Scan for the cell matching the given text and deliver its [x, y] coordinate at center. 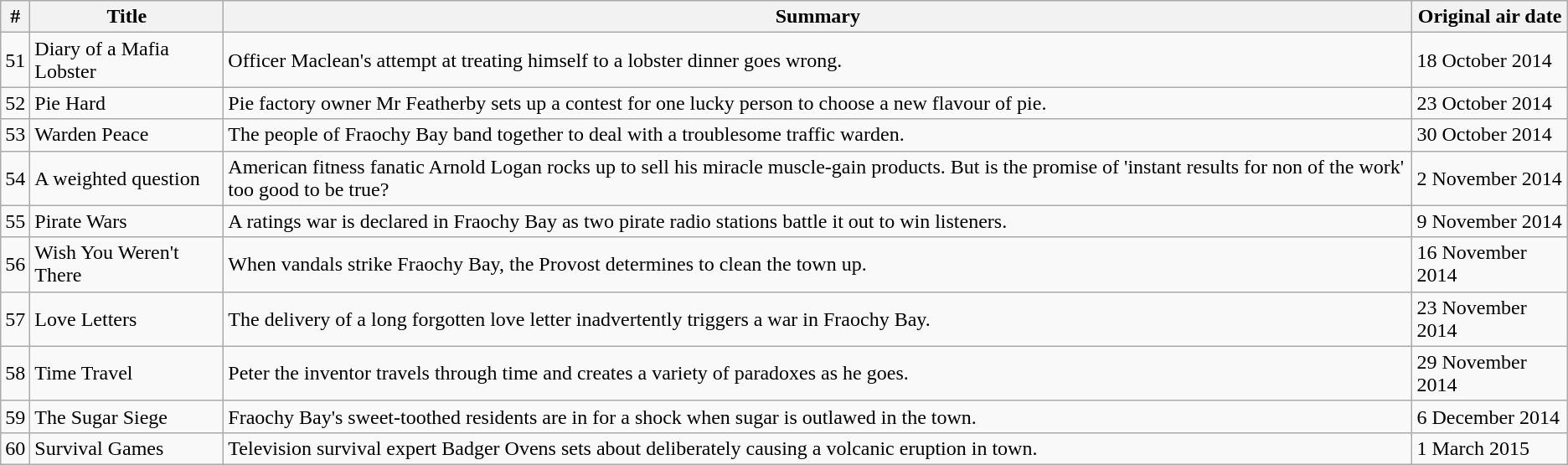
A weighted question [127, 178]
6 December 2014 [1489, 416]
When vandals strike Fraochy Bay, the Provost determines to clean the town up. [818, 265]
Love Letters [127, 318]
29 November 2014 [1489, 374]
Pie Hard [127, 103]
A ratings war is declared in Fraochy Bay as two pirate radio stations battle it out to win listeners. [818, 221]
23 October 2014 [1489, 103]
Diary of a Mafia Lobster [127, 60]
23 November 2014 [1489, 318]
Pie factory owner Mr Featherby sets up a contest for one lucky person to choose a new flavour of pie. [818, 103]
53 [15, 135]
Television survival expert Badger Ovens sets about deliberately causing a volcanic eruption in town. [818, 448]
Wish You Weren't There [127, 265]
9 November 2014 [1489, 221]
Officer Maclean's attempt at treating himself to a lobster dinner goes wrong. [818, 60]
60 [15, 448]
Time Travel [127, 374]
55 [15, 221]
54 [15, 178]
Survival Games [127, 448]
The Sugar Siege [127, 416]
2 November 2014 [1489, 178]
1 March 2015 [1489, 448]
30 October 2014 [1489, 135]
# [15, 17]
52 [15, 103]
51 [15, 60]
The delivery of a long forgotten love letter inadvertently triggers a war in Fraochy Bay. [818, 318]
Title [127, 17]
18 October 2014 [1489, 60]
Warden Peace [127, 135]
16 November 2014 [1489, 265]
Peter the inventor travels through time and creates a variety of paradoxes as he goes. [818, 374]
The people of Fraochy Bay band together to deal with a troublesome traffic warden. [818, 135]
Pirate Wars [127, 221]
56 [15, 265]
Summary [818, 17]
57 [15, 318]
59 [15, 416]
58 [15, 374]
Original air date [1489, 17]
Fraochy Bay's sweet-toothed residents are in for a shock when sugar is outlawed in the town. [818, 416]
